Identify which cell holds the provided text, then report its [X, Y] central coordinate. 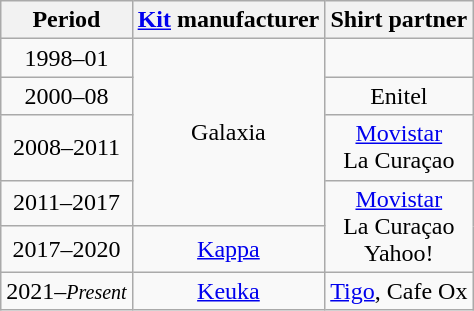
2017–2020 [66, 249]
2008–2011 [66, 148]
2000–08 [66, 96]
Galaxia [228, 132]
1998–01 [66, 58]
Tigo, Cafe Ox [399, 291]
Shirt partner [399, 20]
Keuka [228, 291]
Enitel [399, 96]
Period [66, 20]
2021–Present [66, 291]
Kappa [228, 249]
2011–2017 [66, 203]
Kit manufacturer [228, 20]
Movistar La Curaçao [399, 148]
Movistar La Curaçao Yahoo! [399, 226]
